Identify which cell holds the provided text, then report its (X, Y) central coordinate. 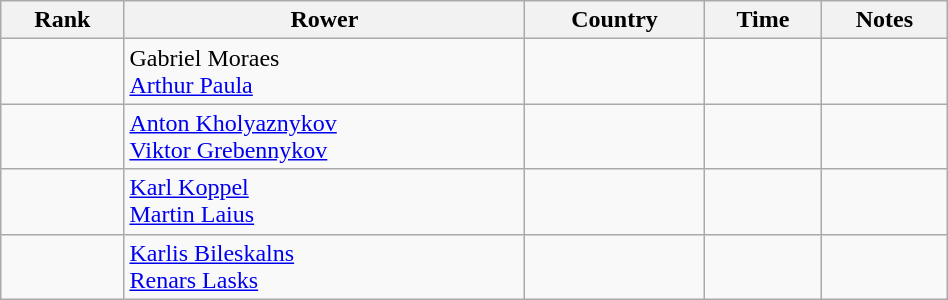
Notes (885, 20)
Time (762, 20)
Country (614, 20)
Karlis BileskalnsRenars Lasks (324, 266)
Rank (62, 20)
Gabriel MoraesArthur Paula (324, 72)
Karl KoppelMartin Laius (324, 202)
Anton KholyaznykovViktor Grebennykov (324, 136)
Rower (324, 20)
